Pinpoint the cell where the given text exists, returning its (x, y) midpoint coordinate. 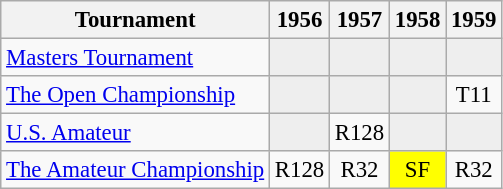
The Amateur Championship (136, 170)
1957 (359, 20)
1956 (300, 20)
1959 (474, 20)
1958 (417, 20)
T11 (474, 95)
The Open Championship (136, 95)
Tournament (136, 20)
U.S. Amateur (136, 133)
Masters Tournament (136, 58)
SF (417, 170)
